Search for the cell housing the specified text and yield its (X, Y) center coordinate. 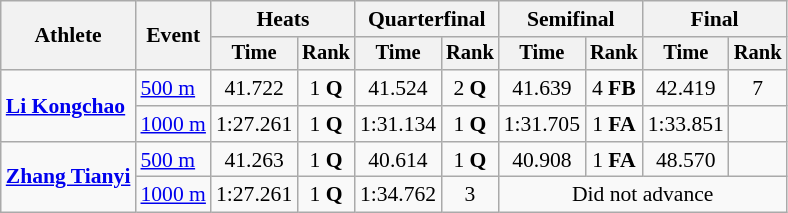
Did not advance (643, 195)
41.722 (254, 88)
4 FB (614, 88)
41.639 (542, 88)
40.908 (542, 160)
2 Q (470, 88)
42.419 (686, 88)
Zhang Tianyi (68, 178)
Quarterfinal (427, 19)
Final (715, 19)
7 (758, 88)
1:31.705 (542, 124)
41.524 (398, 88)
Athlete (68, 36)
Li Kongchao (68, 106)
1:34.762 (398, 195)
Heats (283, 19)
40.614 (398, 160)
48.570 (686, 160)
Event (172, 36)
1:33.851 (686, 124)
Semifinal (571, 19)
3 (470, 195)
1:31.134 (398, 124)
41.263 (254, 160)
